Identify which cell holds the provided text, then report its (X, Y) central coordinate. 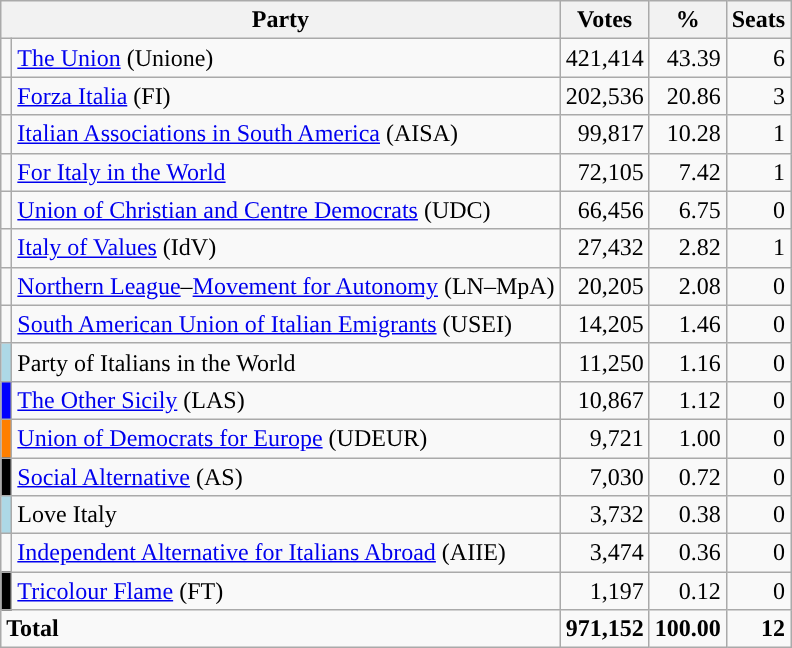
6.75 (688, 210)
The Union (Unione) (286, 58)
Seats (758, 20)
11,250 (604, 362)
9,721 (604, 438)
3,732 (604, 515)
3 (758, 96)
0.38 (688, 515)
Tricolour Flame (FT) (286, 591)
Union of Democrats for Europe (UDEUR) (286, 438)
7,030 (604, 477)
1,197 (604, 591)
421,414 (604, 58)
10,867 (604, 400)
Love Italy (286, 515)
For Italy in the World (286, 172)
100.00 (688, 629)
South American Union of Italian Emigrants (USEI) (286, 324)
% (688, 20)
Forza Italia (FI) (286, 96)
10.28 (688, 134)
Party (280, 20)
99,817 (604, 134)
3,474 (604, 553)
7.42 (688, 172)
66,456 (604, 210)
1.12 (688, 400)
202,536 (604, 96)
72,105 (604, 172)
Independent Alternative for Italians Abroad (AIIE) (286, 553)
14,205 (604, 324)
Northern League–Movement for Autonomy (LN–MpA) (286, 286)
The Other Sicily (LAS) (286, 400)
Total (280, 629)
0.36 (688, 553)
Votes (604, 20)
0.72 (688, 477)
20.86 (688, 96)
Union of Christian and Centre Democrats (UDC) (286, 210)
Italian Associations in South America (AISA) (286, 134)
Italy of Values (IdV) (286, 248)
0.12 (688, 591)
1.00 (688, 438)
Party of Italians in the World (286, 362)
1.16 (688, 362)
27,432 (604, 248)
20,205 (604, 286)
1.46 (688, 324)
Social Alternative (AS) (286, 477)
2.82 (688, 248)
6 (758, 58)
43.39 (688, 58)
12 (758, 629)
971,152 (604, 629)
2.08 (688, 286)
